For the text-containing cell, return its midpoint in (x, y) coordinate format. 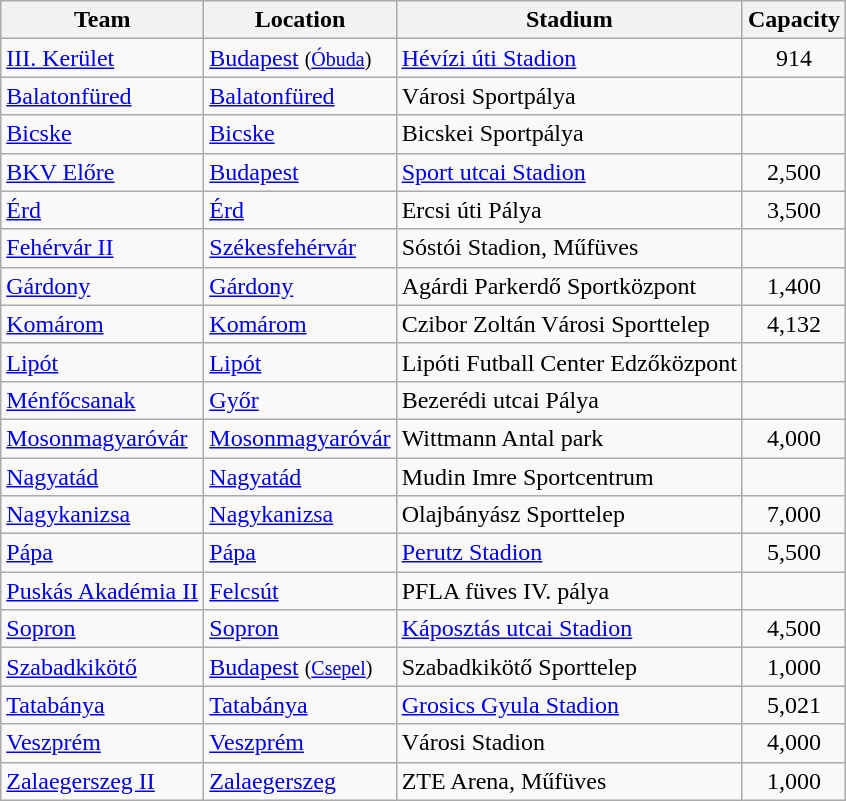
Olajbányász Sporttelep (569, 515)
PFLA füves IV. pálya (569, 591)
Hévízi úti Stadion (569, 58)
Szabadkikötő (102, 667)
Perutz Stadion (569, 553)
Városi Sportpálya (569, 96)
Székesfehérvár (300, 248)
Sóstói Stadion, Műfüves (569, 248)
III. Kerület (102, 58)
Team (102, 20)
Location (300, 20)
3,500 (794, 210)
Káposztás utcai Stadion (569, 629)
Városi Stadion (569, 743)
5,500 (794, 553)
Zalaegerszeg II (102, 781)
Zalaegerszeg (300, 781)
Bezerédi utcai Pálya (569, 400)
Capacity (794, 20)
Wittmann Antal park (569, 438)
BKV Előre (102, 172)
Bicskei Sportpálya (569, 134)
4,132 (794, 324)
2,500 (794, 172)
Felcsút (300, 591)
Lipóti Futball Center Edzőközpont (569, 362)
Agárdi Parkerdő Sportközpont (569, 286)
Czibor Zoltán Városi Sporttelep (569, 324)
ZTE Arena, Műfüves (569, 781)
Ménfőcsanak (102, 400)
1,400 (794, 286)
Budapest (Csepel) (300, 667)
7,000 (794, 515)
Szabadkikötő Sporttelep (569, 667)
Budapest (Óbuda) (300, 58)
Ercsi úti Pálya (569, 210)
4,500 (794, 629)
Budapest (300, 172)
Puskás Akadémia II (102, 591)
Mudin Imre Sportcentrum (569, 477)
Fehérvár II (102, 248)
914 (794, 58)
Grosics Gyula Stadion (569, 705)
Győr (300, 400)
Sport utcai Stadion (569, 172)
Stadium (569, 20)
5,021 (794, 705)
